Scan for the cell matching the given text and deliver its [X, Y] coordinate at center. 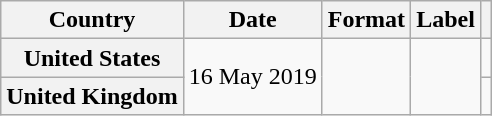
Format [366, 20]
United Kingdom [92, 96]
Country [92, 20]
United States [92, 58]
Date [252, 20]
Label [446, 20]
16 May 2019 [252, 77]
